Extract the (x, y) coordinate from the center of the cell holding the provided text.  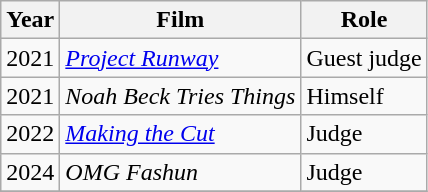
OMG Fashun (180, 172)
Noah Beck Tries Things (180, 96)
Guest judge (364, 58)
Himself (364, 96)
2024 (30, 172)
2022 (30, 134)
Film (180, 20)
Role (364, 20)
Project Runway (180, 58)
Year (30, 20)
Making the Cut (180, 134)
